Extract the (X, Y) coordinate from the center of the cell holding the provided text.  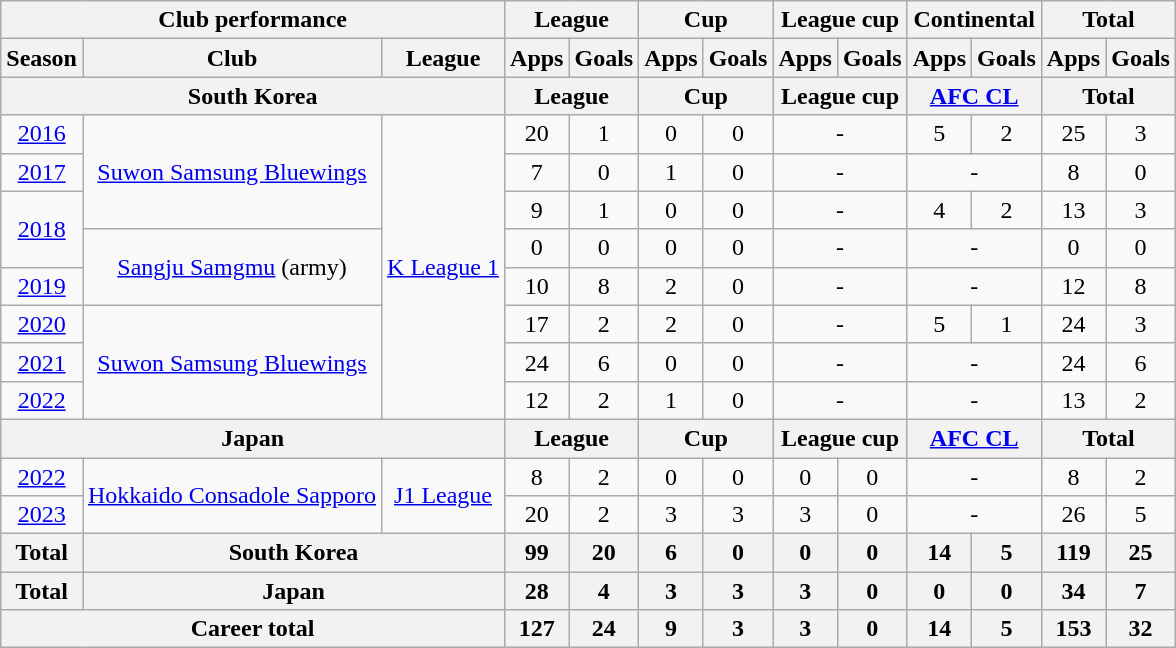
K League 1 (444, 267)
2018 (42, 229)
2016 (42, 134)
28 (537, 591)
127 (537, 629)
J1 League (444, 496)
Club (232, 58)
Continental (974, 20)
26 (1073, 515)
10 (537, 286)
Season (42, 58)
2019 (42, 286)
2021 (42, 362)
Hokkaido Consadole Sapporo (232, 496)
17 (537, 324)
2020 (42, 324)
Sangju Samgmu (army) (232, 267)
32 (1141, 629)
2023 (42, 515)
99 (537, 553)
153 (1073, 629)
Club performance (253, 20)
Career total (253, 629)
2017 (42, 172)
119 (1073, 553)
34 (1073, 591)
